For the text-containing cell, return its midpoint in [X, Y] coordinate format. 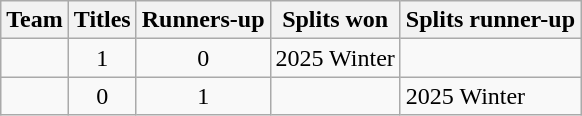
Splits runner-up [490, 20]
Team [35, 20]
Runners-up [203, 20]
Titles [102, 20]
Splits won [335, 20]
